Return (X, Y) of the center of cell containing provided text 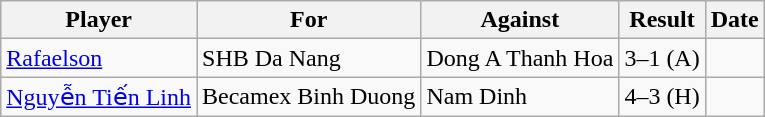
Date (734, 20)
SHB Da Nang (309, 58)
Nguyễn Tiến Linh (99, 97)
Player (99, 20)
Result (662, 20)
Becamex Binh Duong (309, 97)
3–1 (A) (662, 58)
Nam Dinh (520, 97)
4–3 (H) (662, 97)
Rafaelson (99, 58)
Against (520, 20)
Dong A Thanh Hoa (520, 58)
For (309, 20)
